Find where the given text appears and provide that cell's center as (x, y) coordinate. 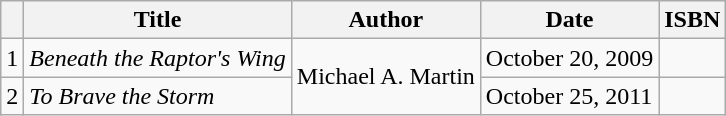
1 (12, 58)
Date (569, 20)
Title (158, 20)
Author (386, 20)
2 (12, 96)
Michael A. Martin (386, 77)
To Brave the Storm (158, 96)
October 20, 2009 (569, 58)
Beneath the Raptor's Wing (158, 58)
ISBN (692, 20)
October 25, 2011 (569, 96)
